Provide the (x, y) coordinate of the cell's center where the given text is located.  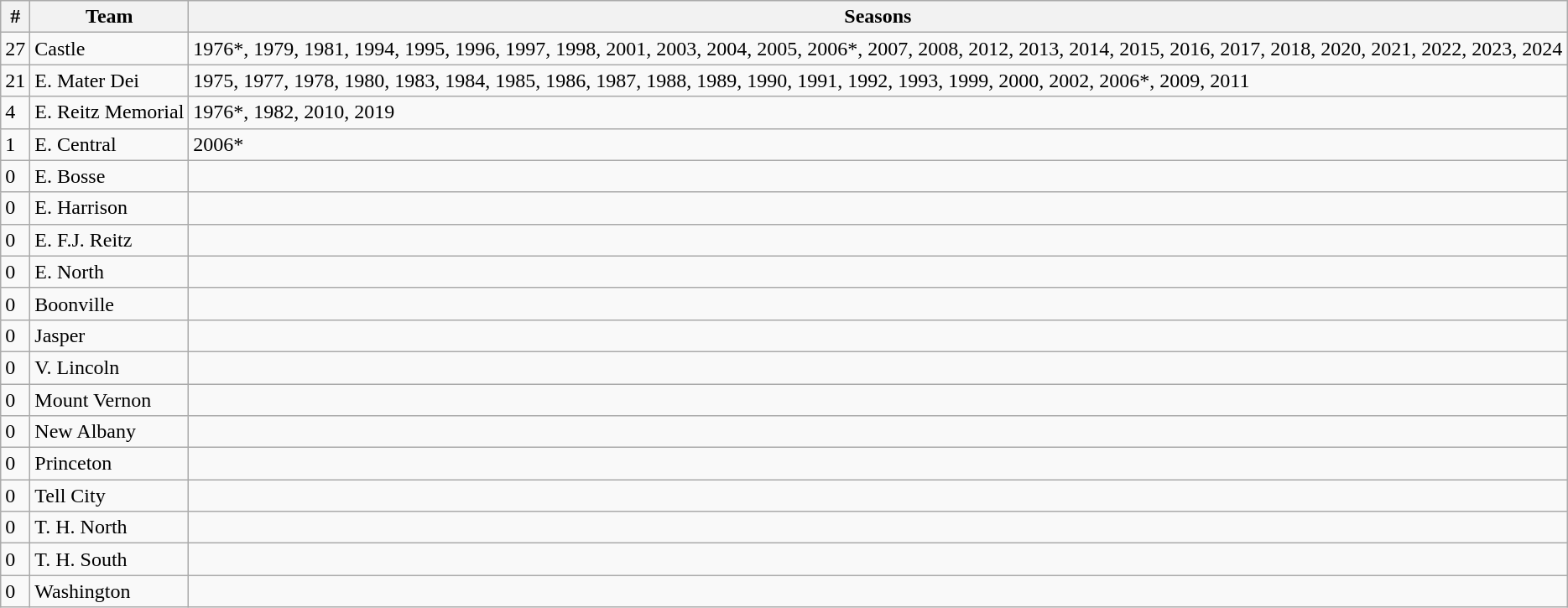
Castle (109, 49)
Tell City (109, 496)
T. H. South (109, 559)
E. Bosse (109, 176)
Seasons (878, 17)
21 (15, 81)
Princeton (109, 464)
E. Harrison (109, 208)
Jasper (109, 335)
V. Lincoln (109, 367)
E. Central (109, 144)
E. Mater Dei (109, 81)
1 (15, 144)
Boonville (109, 304)
# (15, 17)
27 (15, 49)
New Albany (109, 432)
4 (15, 112)
Mount Vernon (109, 400)
Team (109, 17)
E. F.J. Reitz (109, 240)
E. Reitz Memorial (109, 112)
1975, 1977, 1978, 1980, 1983, 1984, 1985, 1986, 1987, 1988, 1989, 1990, 1991, 1992, 1993, 1999, 2000, 2002, 2006*, 2009, 2011 (878, 81)
1976*, 1982, 2010, 2019 (878, 112)
T. H. North (109, 527)
E. North (109, 272)
2006* (878, 144)
Washington (109, 591)
